Output the [X, Y] coordinate of the center of the cell containing the given text.  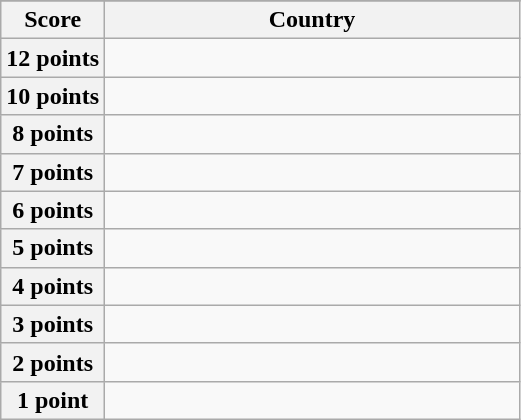
Country [312, 20]
6 points [53, 210]
8 points [53, 134]
Score [53, 20]
5 points [53, 248]
2 points [53, 362]
3 points [53, 324]
7 points [53, 172]
4 points [53, 286]
12 points [53, 58]
1 point [53, 400]
10 points [53, 96]
